Find where the given text appears and provide that cell's center as (x, y) coordinate. 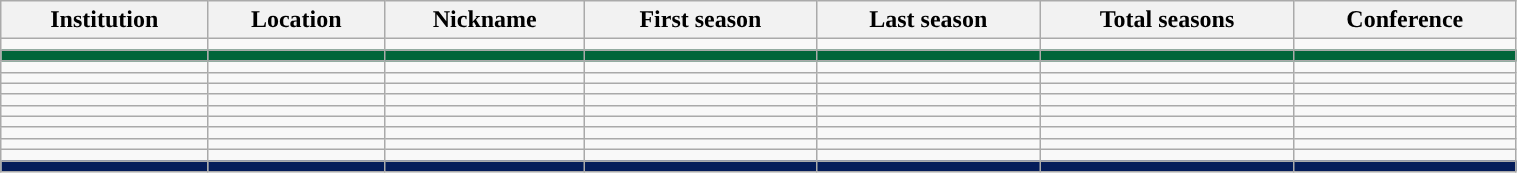
Nickname (485, 20)
Total seasons (1168, 20)
Conference (1405, 20)
Location (296, 20)
Last season (928, 20)
First season (700, 20)
Institution (104, 20)
